Output the [X, Y] coordinate of the center of the cell containing the given text.  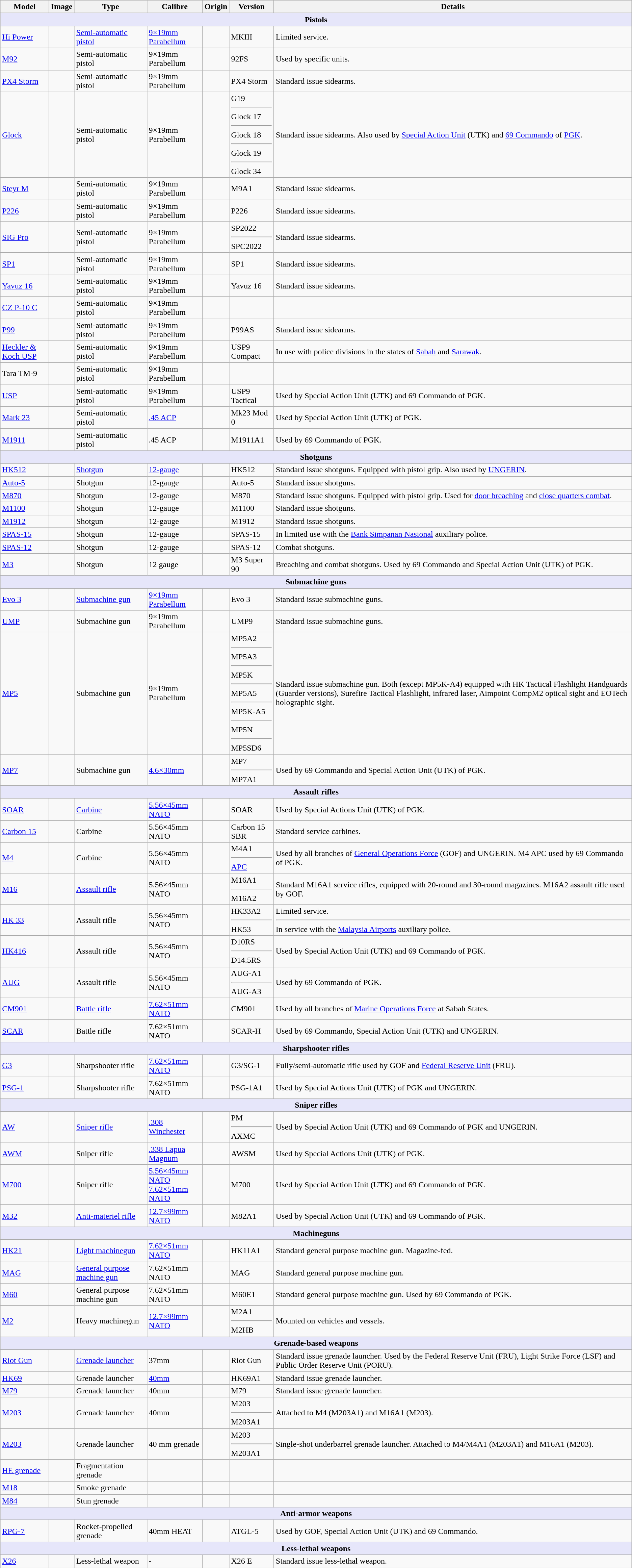
Anti-materiel rifle [111, 1216]
Combat shotguns. [453, 547]
G3 [25, 1065]
Standard M16A1 service rifles, equipped with 20-round and 30-round magazines. M16A2 assault rifle used by GOF. [453, 889]
Tara TM-9 [25, 374]
Limited service. [453, 37]
Model [25, 7]
MP5A2MP5A3MP5KMP5A5MP5K-A5MP5NMP5SD6 [252, 693]
UMP [25, 622]
M2 [25, 1321]
Heckler & Koch USP [25, 352]
Breaching and combat shotguns. Used by 69 Commando and Special Action Unit (UTK) of PGK. [453, 564]
M92 [25, 59]
12 gauge [175, 564]
X26 [25, 1561]
Calibre [175, 7]
M84 [25, 1501]
PMAXMC [252, 1127]
AUG [25, 982]
Submachine guns [316, 582]
PSG-1A1 [252, 1088]
Heavy machinegun [111, 1321]
Standard issue sidearms. Also used by Special Action Unit (UTK) and 69 Commando of PGK. [453, 135]
M3 [25, 564]
Anti-armor weapons [316, 1514]
40mm HEAT [175, 1531]
Single-shot underbarrel grenade launcher. Attached to M4/M4A1 (M203A1) and M16A1 (M203). [453, 1444]
Fragmentation grenade [111, 1471]
M1911A1 [252, 440]
HK69 [25, 1378]
USP9 Compact [252, 352]
HE grenade [25, 1471]
.308 Winchester [175, 1127]
Used by 69 Commando and Special Action Unit (UTK) of PGK. [453, 770]
M18 [25, 1488]
HK33A2HK53 [252, 920]
P99 [25, 330]
40 mm grenade [175, 1444]
G3/SG-1 [252, 1065]
Less-lethal weapons [316, 1548]
Machineguns [316, 1233]
M60 [25, 1294]
AW [25, 1127]
Attached to M4 (M203A1) and M16A1 (M203). [453, 1413]
Standard issue shotguns. Equipped with pistol grip. Also used by UNGERIN. [453, 470]
MP5 [25, 693]
Standard general purpose machine gun. Magazine-fed. [453, 1250]
Stun grenade [111, 1501]
ATGL-5 [252, 1531]
Steyr M [25, 188]
M2A1M2HB [252, 1321]
SP2022SPC2022 [252, 237]
HK21 [25, 1250]
Hi Power [25, 37]
M1911 [25, 440]
HK416 [25, 951]
Mounted on vehicles and vessels. [453, 1321]
HK 33 [25, 920]
Origin [216, 7]
M4A1APC [252, 858]
Rocket-propelled grenade [111, 1531]
Standard issue less-lethal weapon. [453, 1561]
M9A1 [252, 188]
37mm [175, 1361]
Shotguns [316, 457]
M82A1 [252, 1216]
Details [453, 7]
M32 [25, 1216]
Mk23 Mod 0 [252, 418]
Limited service.In service with the Malaysia Airports auxiliary police. [453, 920]
Version [252, 7]
M16A1M16A2 [252, 889]
RPG-7 [25, 1531]
USP9 Tactical [252, 396]
M60E1 [252, 1294]
MP7 [25, 770]
Image [61, 7]
Assault rifles [316, 792]
Sniper rifles [316, 1105]
Glock [25, 135]
Standard service carbines. [453, 832]
MKIII [252, 37]
Smoke grenade [111, 1488]
G19Glock 17Glock 18Glock 19Glock 34 [252, 135]
.338 Lapua Magnum [175, 1154]
Sharpshooter rifles [316, 1048]
Used by specific units. [453, 59]
D10RSD14.5RS [252, 951]
HK69A1 [252, 1378]
- [175, 1561]
Used by Special Actions Unit (UTK) of PGK and UNGERIN. [453, 1088]
Used by Special Action Unit (UTK) and 69 Commando of PGK and UNGERIN. [453, 1127]
Fully/semi-automatic rifle used by GOF and Federal Reserve Unit (FRU). [453, 1065]
Grenade-based weapons [316, 1343]
Type [111, 7]
Standard general purpose machine gun. [453, 1273]
Used by GOF, Special Action Unit (UTK) and 69 Commando. [453, 1531]
HK11A1 [252, 1250]
UMP9 [252, 622]
92FS [252, 59]
AWM [25, 1154]
USP [25, 396]
Light machinegun [111, 1250]
Standard issue shotguns. Equipped with pistol grip. Used for door breaching and close quarters combat. [453, 496]
SCAR-H [252, 1031]
AWSM [252, 1154]
In use with police divisions in the states of Sabah and Sarawak. [453, 352]
SIG Pro [25, 237]
Less-lethal weapon [111, 1561]
Standard general purpose machine gun. Used by 69 Commando of PGK. [453, 1294]
Standard issue grenade launcher. Used by the Federal Reserve Unit (FRU), Light Strike Force (LSF) and Public Order Reserve Unit (PORU). [453, 1361]
In limited use with the Bank Simpanan Nasional auxiliary police. [453, 534]
Used by Special Action Unit (UTK) of PGK. [453, 418]
Carbon 15 SBR [252, 832]
M3 Super 90 [252, 564]
Used by all branches of Marine Operations Force at Sabah States. [453, 1009]
P99AS [252, 330]
Used by 69 Commando, Special Action Unit (UTK) and UNGERIN. [453, 1031]
M16 [25, 889]
CZ P-10 C [25, 307]
AUG-A1AUG-A3 [252, 982]
Pistols [316, 20]
4.6×30mm [175, 770]
PSG-1 [25, 1088]
Carbon 15 [25, 832]
5.56×45mm NATO7.62×51mm NATO [175, 1185]
Used by all branches of General Operations Force (GOF) and UNGERIN. M4 APC used by 69 Commando of PGK. [453, 858]
Mark 23 [25, 418]
MP7MP7A1 [252, 770]
X26 E [252, 1561]
SCAR [25, 1031]
M4 [25, 858]
